From the cell containing the given text, extract its center point as (X, Y) coordinate. 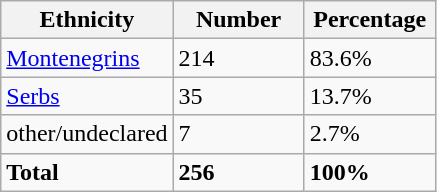
Ethnicity (87, 20)
Number (238, 20)
35 (238, 96)
13.7% (370, 96)
83.6% (370, 58)
Serbs (87, 96)
Total (87, 172)
100% (370, 172)
Percentage (370, 20)
7 (238, 134)
2.7% (370, 134)
214 (238, 58)
other/undeclared (87, 134)
Montenegrins (87, 58)
256 (238, 172)
